Find where the given text appears and provide that cell's center as (x, y) coordinate. 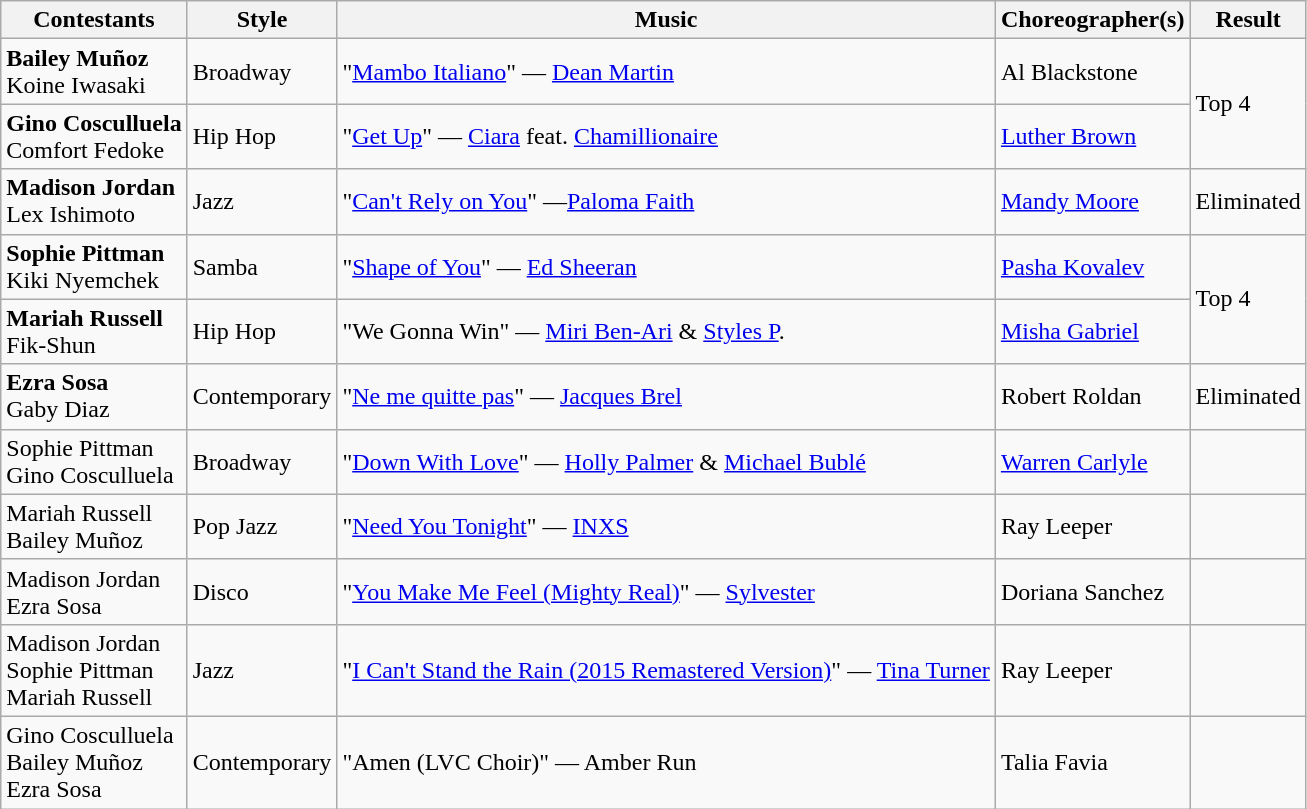
"Mambo Italiano" — Dean Martin (666, 72)
Sophie PittmanKiki Nyemchek (94, 266)
Music (666, 20)
"Ne me quitte pas" — Jacques Brel (666, 396)
"Can't Rely on You" —Paloma Faith (666, 202)
"We Gonna Win" — Miri Ben-Ari & Styles P. (666, 332)
"Shape of You" — Ed Sheeran (666, 266)
Gino CosculluelaComfort Fedoke (94, 136)
"Down With Love" — Holly Palmer & Michael Bublé (666, 462)
Warren Carlyle (1092, 462)
Mandy Moore (1092, 202)
Sophie PittmanGino Cosculluela (94, 462)
Pasha Kovalev (1092, 266)
Robert Roldan (1092, 396)
Madison JordanLex Ishimoto (94, 202)
Misha Gabriel (1092, 332)
"Amen (LVC Choir)" — Amber Run (666, 762)
Choreographer(s) (1092, 20)
Style (262, 20)
Disco (262, 592)
Mariah RussellBailey Muñoz (94, 526)
Madison JordanSophie PittmanMariah Russell (94, 670)
Pop Jazz (262, 526)
Talia Favia (1092, 762)
"Need You Tonight" — INXS (666, 526)
Gino CosculluelaBailey MuñozEzra Sosa (94, 762)
Madison JordanEzra Sosa (94, 592)
Samba (262, 266)
Mariah RussellFik-Shun (94, 332)
Result (1248, 20)
Doriana Sanchez (1092, 592)
Bailey MuñozKoine Iwasaki (94, 72)
Contestants (94, 20)
"You Make Me Feel (Mighty Real)" — Sylvester (666, 592)
Luther Brown (1092, 136)
Ezra SosaGaby Diaz (94, 396)
Al Blackstone (1092, 72)
"Get Up" — Ciara feat. Chamillionaire (666, 136)
"I Can't Stand the Rain (2015 Remastered Version)" — Tina Turner (666, 670)
